Return the (X, Y) coordinate for the center point of the cell that contains the specified text.  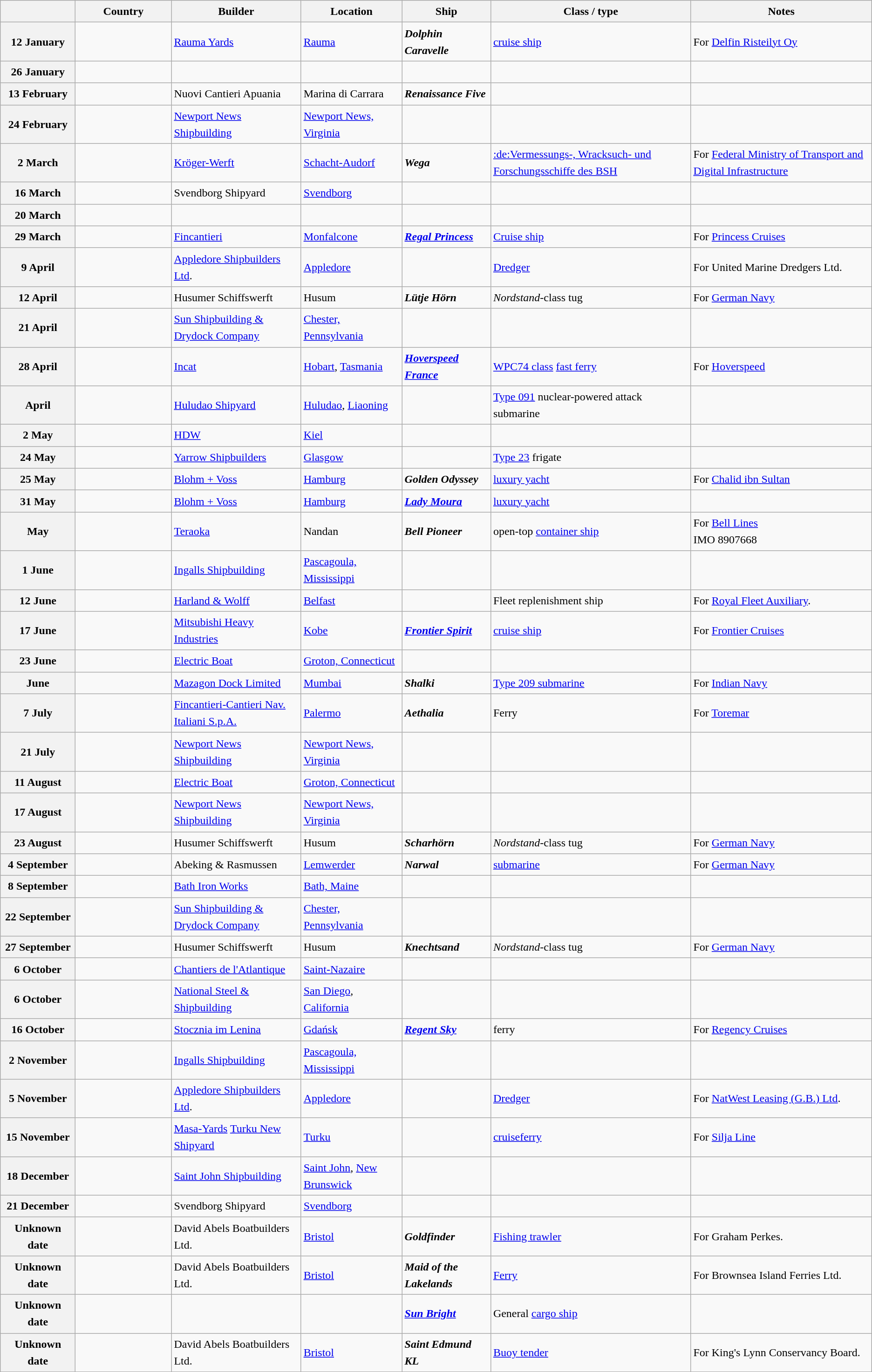
Monfalcone (351, 237)
Palermo (351, 713)
cruiseferry (591, 1137)
Saint-Nazaire (351, 969)
31 May (38, 501)
16 March (38, 193)
Aethalia (446, 713)
Turku (351, 1137)
24 May (38, 457)
WPC74 class fast ferry (591, 367)
Type 091 nuclear-powered attack submarine (591, 405)
26 January (38, 72)
27 September (38, 947)
San Diego, California (351, 999)
For Princess Cruises (781, 237)
18 December (38, 1176)
8 September (38, 886)
Fincantieri (236, 237)
Marina di Carrara (351, 94)
For United Marine Dredgers Ltd. (781, 267)
Fleet replenishment ship (591, 601)
Type 209 submarine (591, 683)
29 March (38, 237)
Abeking & Rasmussen (236, 865)
For Graham Perkes. (781, 1237)
4 September (38, 865)
National Steel & Shipbuilding (236, 999)
Kiel (351, 436)
For Regency Cruises (781, 1030)
Wega (446, 163)
5 November (38, 1099)
Mazagon Dock Limited (236, 683)
Mitsubishi Heavy Industries (236, 630)
For Toremar (781, 713)
HDW (236, 436)
Hobart, Tasmania (351, 367)
Mumbai (351, 683)
Knechtsand (446, 947)
Golden Odyssey (446, 480)
Saint John Shipbuilding (236, 1176)
Rauma Yards (236, 42)
Narwal (446, 865)
Nuovi Cantieri Apuania (236, 94)
Kobe (351, 630)
Huludao, Liaoning (351, 405)
For Delfin Risteilyt Oy (781, 42)
For King's Lynn Conservancy Board. (781, 1353)
Bath, Maine (351, 886)
Fincantieri-Cantieri Nav. Italiani S.p.A. (236, 713)
12 January (38, 42)
Saint Edmund KL (446, 1353)
May (38, 532)
Ship (446, 11)
Regent Sky (446, 1030)
Hoverspeed France (446, 367)
Maid of the Lakelands (446, 1275)
Glasgow (351, 457)
16 October (38, 1030)
For Brownsea Island Ferries Ltd. (781, 1275)
Belfast (351, 601)
Lütje Hörn (446, 297)
Frontier Spirit (446, 630)
For Hoverspeed (781, 367)
23 June (38, 661)
Harland & Wolff (236, 601)
Lemwerder (351, 865)
April (38, 405)
Teraoka (236, 532)
Nandan (351, 532)
21 July (38, 751)
Regal Princess (446, 237)
25 May (38, 480)
11 August (38, 782)
Sun Bright (446, 1314)
Dolphin Caravelle (446, 42)
Rauma (351, 42)
For NatWest Leasing (G.B.) Ltd. (781, 1099)
Class / type (591, 11)
Yarrow Shipbuilders (236, 457)
For Silja Line (781, 1137)
Gdańsk (351, 1030)
Fishing trawler (591, 1237)
Saint John, New Brunswick (351, 1176)
1 June (38, 570)
15 November (38, 1137)
Notes (781, 11)
21 December (38, 1206)
23 August (38, 843)
Scharhörn (446, 843)
General cargo ship (591, 1314)
7 July (38, 713)
June (38, 683)
For Federal Ministry of Transport and Digital Infrastructure (781, 163)
Masa-Yards Turku New Shipyard (236, 1137)
open-top container ship (591, 532)
:de:Vermessungs-, Wracksuch- und Forschungsschiffe des BSH (591, 163)
2 March (38, 163)
For Frontier Cruises (781, 630)
Shalki (446, 683)
2 May (38, 436)
Goldfinder (446, 1237)
28 April (38, 367)
21 April (38, 328)
For Bell LinesIMO 8907668 (781, 532)
Location (351, 11)
Schacht-Audorf (351, 163)
2 November (38, 1060)
24 February (38, 124)
17 August (38, 812)
17 June (38, 630)
Incat (236, 367)
Buoy tender (591, 1353)
Builder (236, 11)
Lady Moura (446, 501)
ferry (591, 1030)
submarine (591, 865)
Country (123, 11)
20 March (38, 215)
9 April (38, 267)
12 June (38, 601)
Bell Pioneer (446, 532)
22 September (38, 917)
For Royal Fleet Auxiliary. (781, 601)
Chantiers de l'Atlantique (236, 969)
Bath Iron Works (236, 886)
13 February (38, 94)
Cruise ship (591, 237)
12 April (38, 297)
For Chalid ibn Sultan (781, 480)
Huludao Shipyard (236, 405)
Type 23 frigate (591, 457)
Stocznia im Lenina (236, 1030)
For Indian Navy (781, 683)
Kröger-Werft (236, 163)
Renaissance Five (446, 94)
